Capture the cell that displays the provided text and extract its (x, y) central coordinate. 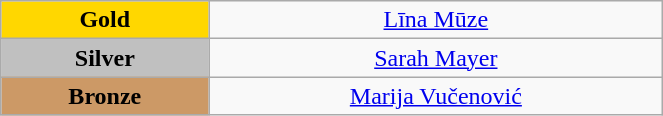
Marija Vučenović (436, 96)
Sarah Mayer (436, 58)
Bronze (105, 96)
Līna Mūze (436, 20)
Gold (105, 20)
Silver (105, 58)
